Detect which cell encompasses the target text, then output its [X, Y] center coordinate. 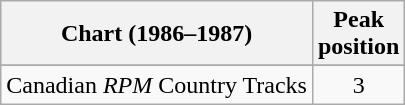
Chart (1986–1987) [157, 34]
3 [358, 85]
Canadian RPM Country Tracks [157, 85]
Peakposition [358, 34]
